For the text-containing cell, return its midpoint in (X, Y) coordinate format. 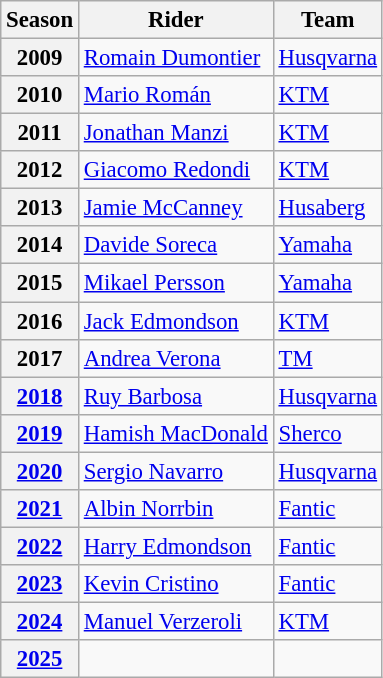
2022 (40, 546)
Albin Norrbin (176, 509)
2020 (40, 471)
Jack Edmondson (176, 321)
Sergio Navarro (176, 471)
2016 (40, 321)
Rider (176, 20)
2011 (40, 133)
Jonathan Manzi (176, 133)
Sherco (328, 433)
Mikael Persson (176, 283)
Season (40, 20)
Mario Román (176, 95)
Giacomo Redondi (176, 170)
2023 (40, 584)
2013 (40, 208)
Team (328, 20)
2014 (40, 245)
2025 (40, 659)
Husaberg (328, 208)
Harry Edmondson (176, 546)
2009 (40, 58)
Manuel Verzeroli (176, 621)
Ruy Barbosa (176, 396)
2017 (40, 358)
2019 (40, 433)
2010 (40, 95)
Andrea Verona (176, 358)
2012 (40, 170)
Romain Dumontier (176, 58)
Jamie McCanney (176, 208)
Kevin Cristino (176, 584)
2024 (40, 621)
2021 (40, 509)
2015 (40, 283)
Hamish MacDonald (176, 433)
TM (328, 358)
2018 (40, 396)
Davide Soreca (176, 245)
